For the text-containing cell, return its midpoint in (X, Y) coordinate format. 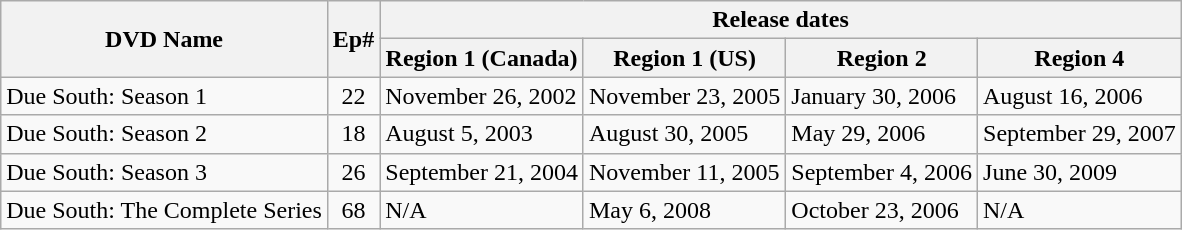
May 29, 2006 (882, 134)
January 30, 2006 (882, 96)
September 29, 2007 (1080, 134)
August 16, 2006 (1080, 96)
November 26, 2002 (482, 96)
Due South: The Complete Series (164, 210)
Region 1 (US) (684, 58)
Ep# (353, 39)
September 4, 2006 (882, 172)
September 21, 2004 (482, 172)
November 11, 2005 (684, 172)
November 23, 2005 (684, 96)
18 (353, 134)
June 30, 2009 (1080, 172)
August 30, 2005 (684, 134)
22 (353, 96)
Due South: Season 2 (164, 134)
Region 1 (Canada) (482, 58)
Region 2 (882, 58)
May 6, 2008 (684, 210)
DVD Name (164, 39)
26 (353, 172)
Due South: Season 3 (164, 172)
August 5, 2003 (482, 134)
Region 4 (1080, 58)
68 (353, 210)
Due South: Season 1 (164, 96)
October 23, 2006 (882, 210)
Release dates (780, 20)
